Provide the [X, Y] coordinate of the cell's center where the given text is located.  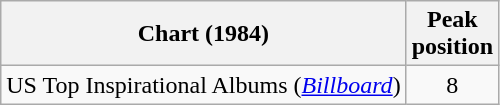
US Top Inspirational Albums (Billboard) [204, 85]
8 [452, 85]
Chart (1984) [204, 34]
Peakposition [452, 34]
